Identify which cell holds the provided text, then report its (x, y) central coordinate. 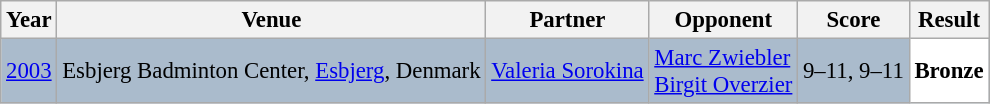
Opponent (724, 20)
Marc Zwiebler Birgit Overzier (724, 72)
Partner (568, 20)
Esbjerg Badminton Center, Esbjerg, Denmark (272, 72)
9–11, 9–11 (854, 72)
2003 (29, 72)
Year (29, 20)
Result (949, 20)
Bronze (949, 72)
Venue (272, 20)
Valeria Sorokina (568, 72)
Score (854, 20)
